Extract the [x, y] coordinate from the center of the cell holding the provided text.  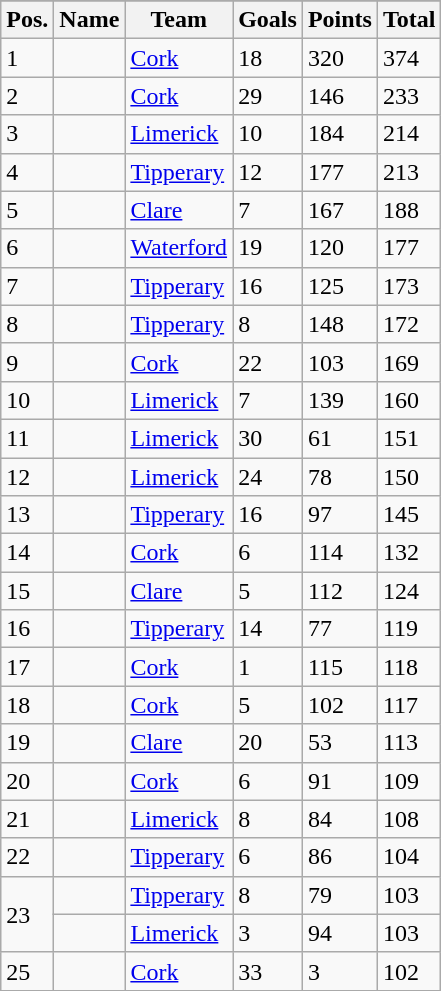
117 [409, 705]
214 [409, 134]
21 [28, 819]
114 [340, 553]
Waterford [179, 248]
109 [409, 781]
132 [409, 553]
24 [268, 477]
23 [28, 914]
17 [28, 667]
Total [409, 20]
15 [28, 591]
167 [340, 210]
11 [28, 438]
79 [340, 895]
30 [268, 438]
233 [409, 96]
124 [409, 591]
25 [28, 971]
146 [340, 96]
Name [90, 20]
213 [409, 172]
97 [340, 515]
374 [409, 58]
112 [340, 591]
Team [179, 20]
169 [409, 362]
173 [409, 286]
53 [340, 743]
151 [409, 438]
2 [28, 96]
Goals [268, 20]
33 [268, 971]
125 [340, 286]
139 [340, 400]
145 [409, 515]
Points [340, 20]
13 [28, 515]
172 [409, 324]
104 [409, 857]
119 [409, 629]
115 [340, 667]
78 [340, 477]
184 [340, 134]
148 [340, 324]
150 [409, 477]
61 [340, 438]
84 [340, 819]
160 [409, 400]
113 [409, 743]
320 [340, 58]
9 [28, 362]
120 [340, 248]
77 [340, 629]
86 [340, 857]
91 [340, 781]
108 [409, 819]
29 [268, 96]
Pos. [28, 20]
188 [409, 210]
94 [340, 933]
4 [28, 172]
118 [409, 667]
